Provide the (X, Y) coordinate of the cell's center where the given text is located.  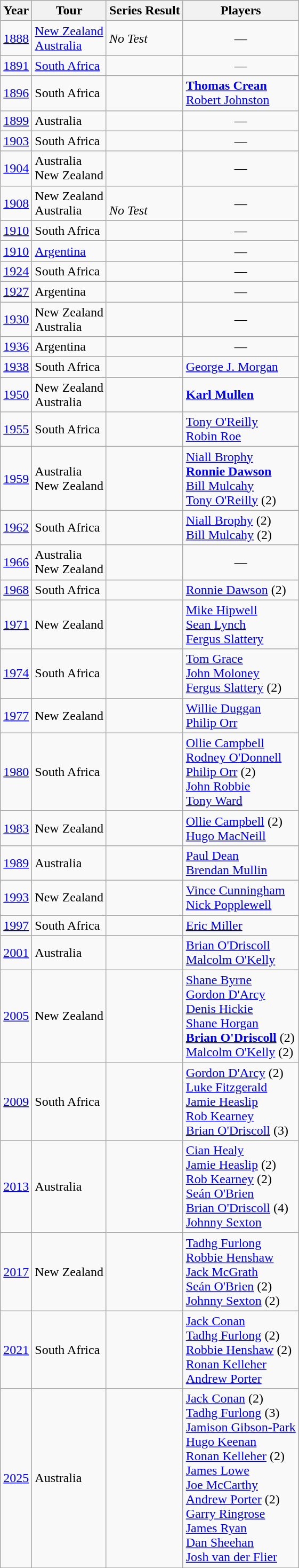
2017 (16, 1272)
Niall BrophyRonnie DawsonBill MulcahyTony O'Reilly (2) (241, 478)
2025 (16, 1478)
Brian O'DriscollMalcolm O'Kelly (241, 953)
Karl Mullen (241, 395)
1980 (16, 772)
1971 (16, 624)
1904 (16, 169)
Gordon D'Arcy (2)Luke FitzgeraldJamie HeaslipRob KearneyBrian O'Driscoll (3) (241, 1102)
Ollie Campbell (2)Hugo MacNeill (241, 828)
1908 (16, 203)
1903 (16, 141)
1966 (16, 563)
1997 (16, 925)
1927 (16, 291)
Ronnie Dawson (2) (241, 590)
1977 (16, 715)
1993 (16, 898)
1989 (16, 862)
2013 (16, 1187)
Niall Brophy (2)Bill Mulcahy (2) (241, 527)
Tony O'ReillyRobin Roe (241, 429)
1930 (16, 319)
Cian HealyJamie Heaslip (2)Rob Kearney (2)Seán O'BrienBrian O'Driscoll (4)Johnny Sexton (241, 1187)
1891 (16, 66)
Year (16, 11)
Shane ByrneGordon D'ArcyDenis HickieShane HorganBrian O'Driscoll (2)Malcolm O'Kelly (2) (241, 1016)
Tour (69, 11)
Tom GraceJohn MoloneyFergus Slattery (2) (241, 674)
Jack ConanTadhg Furlong (2)Robbie Henshaw (2) Ronan Kelleher Andrew Porter (241, 1350)
1936 (16, 347)
1924 (16, 271)
Eric Miller (241, 925)
Mike HipwellSean LynchFergus Slattery (241, 624)
George J. Morgan (241, 367)
1899 (16, 121)
1888 (16, 38)
Willie DugganPhilip Orr (241, 715)
1955 (16, 429)
1962 (16, 527)
Ollie CampbellRodney O'DonnellPhilip Orr (2)John RobbieTony Ward (241, 772)
Players (241, 11)
1896 (16, 93)
2001 (16, 953)
Thomas CreanRobert Johnston (241, 93)
2021 (16, 1350)
1974 (16, 674)
Tadhg FurlongRobbie HenshawJack McGrathSeán O'Brien (2)Johnny Sexton (2) (241, 1272)
1983 (16, 828)
1950 (16, 395)
Vince CunninghamNick Popplewell (241, 898)
1938 (16, 367)
2009 (16, 1102)
New Zealand Australia (69, 38)
2005 (16, 1016)
1968 (16, 590)
1959 (16, 478)
Series Result (144, 11)
Paul DeanBrendan Mullin (241, 862)
